For the text-containing cell, return its midpoint in (x, y) coordinate format. 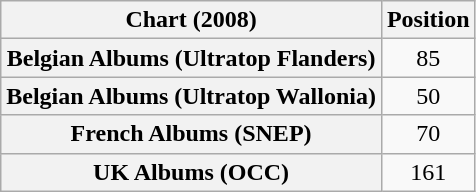
French Albums (SNEP) (192, 134)
161 (428, 172)
70 (428, 134)
Belgian Albums (Ultratop Flanders) (192, 58)
Chart (2008) (192, 20)
50 (428, 96)
Belgian Albums (Ultratop Wallonia) (192, 96)
Position (428, 20)
UK Albums (OCC) (192, 172)
85 (428, 58)
